For the text-containing cell, return its midpoint in (X, Y) coordinate format. 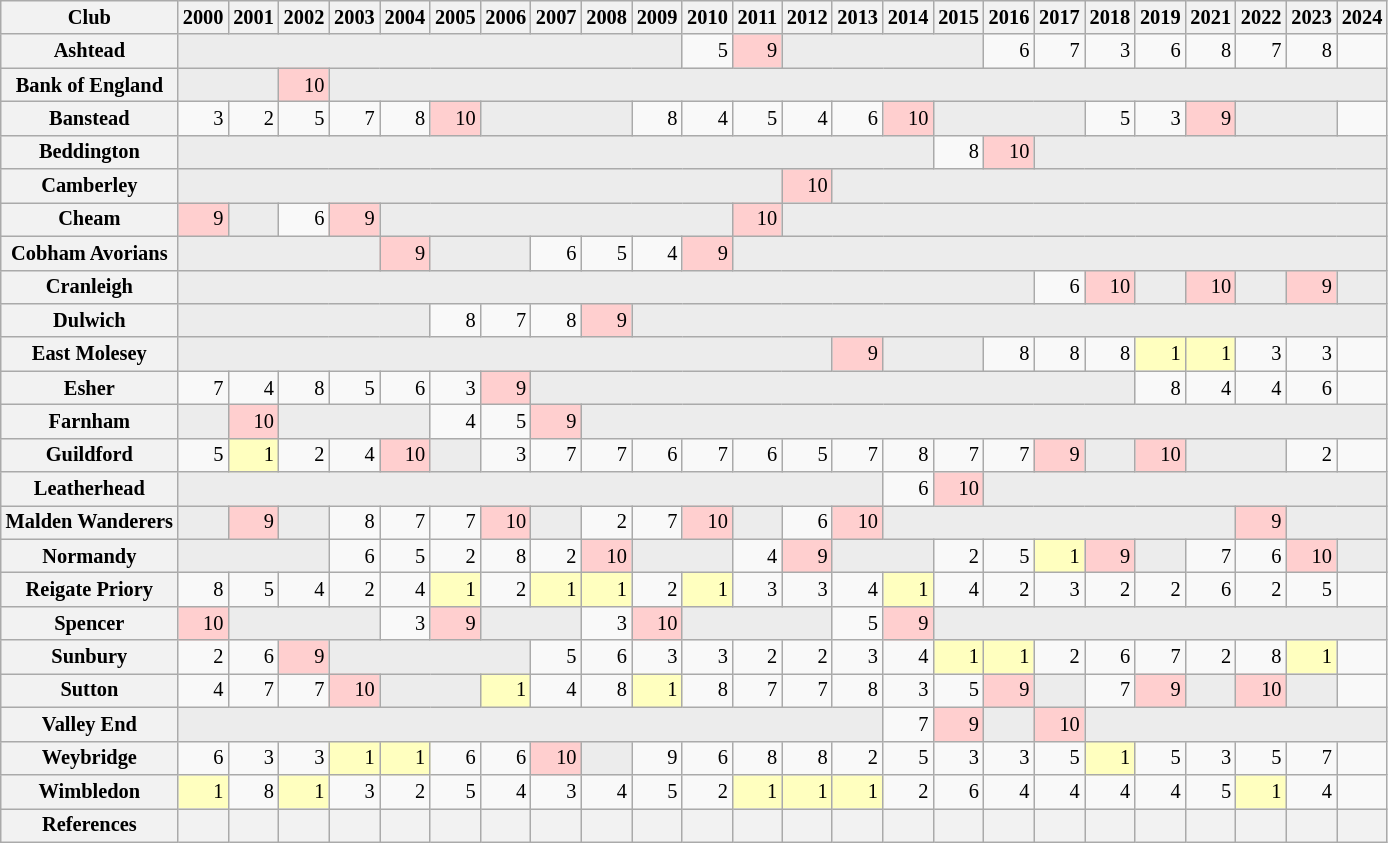
2016 (1009, 17)
Dulwich (90, 320)
2007 (556, 17)
2006 (506, 17)
2008 (606, 17)
2002 (304, 17)
2014 (908, 17)
Sutton (90, 690)
Valley End (90, 724)
2018 (1110, 17)
Sunbury (90, 657)
2021 (1211, 17)
Wimbledon (90, 791)
Guildford (90, 455)
Banstead (90, 118)
2019 (1160, 17)
Normandy (90, 556)
Reigate Priory (90, 589)
Bank of England (90, 85)
2017 (1059, 17)
Farnham (90, 421)
2010 (707, 17)
2011 (758, 17)
2004 (405, 17)
2009 (657, 17)
Beddington (90, 152)
2012 (807, 17)
2024 (1362, 17)
2013 (857, 17)
2001 (253, 17)
East Molesey (90, 354)
Cobham Avorians (90, 253)
2005 (455, 17)
Malden Wanderers (90, 522)
2023 (1311, 17)
2003 (354, 17)
Spencer (90, 623)
Cheam (90, 219)
Leatherhead (90, 489)
Ashtead (90, 51)
Cranleigh (90, 287)
2015 (958, 17)
References (90, 825)
Weybridge (90, 758)
Esher (90, 388)
2000 (203, 17)
Club (90, 17)
2022 (1261, 17)
Camberley (90, 186)
